Return [x, y] of the center of cell containing provided text 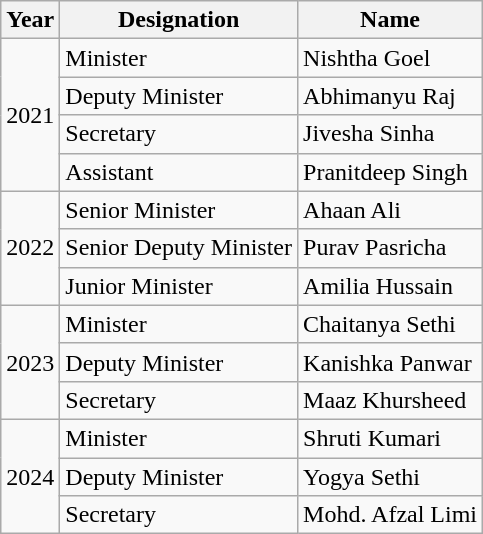
2022 [30, 248]
Yogya Sethi [390, 477]
Purav Pasricha [390, 248]
Senior Minister [179, 210]
Nishtha Goel [390, 58]
Name [390, 20]
Assistant [179, 172]
Jivesha Sinha [390, 134]
Chaitanya Sethi [390, 324]
Amilia Hussain [390, 286]
Abhimanyu Raj [390, 96]
Senior Deputy Minister [179, 248]
2023 [30, 362]
Designation [179, 20]
Junior Minister [179, 286]
Kanishka Panwar [390, 362]
Pranitdeep Singh [390, 172]
Maaz Khursheed [390, 400]
Year [30, 20]
2021 [30, 115]
Mohd. Afzal Limi [390, 515]
2024 [30, 476]
Shruti Kumari [390, 438]
Ahaan Ali [390, 210]
